Detect which cell encompasses the target text, then output its [X, Y] center coordinate. 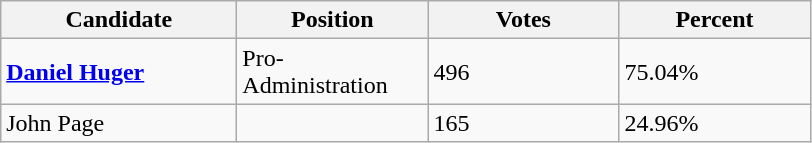
Votes [524, 20]
165 [524, 123]
496 [524, 72]
Percent [714, 20]
Pro-Administration [332, 72]
75.04% [714, 72]
Daniel Huger [119, 72]
Position [332, 20]
Candidate [119, 20]
John Page [119, 123]
24.96% [714, 123]
